From the cell containing the given text, extract its center point as (X, Y) coordinate. 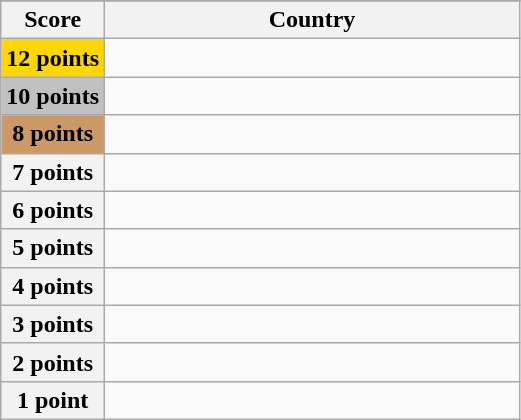
Score (53, 20)
6 points (53, 210)
2 points (53, 362)
10 points (53, 96)
Country (312, 20)
7 points (53, 172)
1 point (53, 400)
5 points (53, 248)
12 points (53, 58)
3 points (53, 324)
4 points (53, 286)
8 points (53, 134)
